Find where the given text appears and provide that cell's center as (x, y) coordinate. 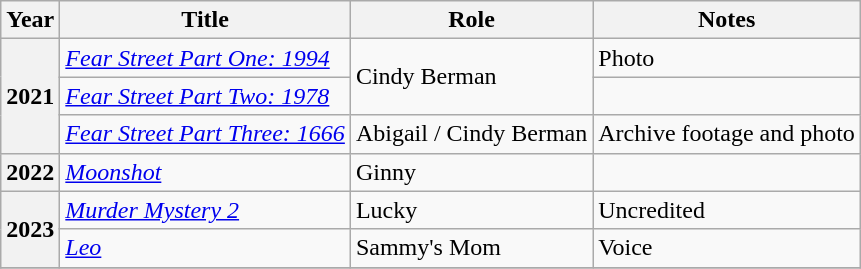
Year (30, 20)
Archive footage and photo (727, 134)
2023 (30, 229)
Abigail / Cindy Berman (471, 134)
Role (471, 20)
2022 (30, 172)
2021 (30, 96)
Murder Mystery 2 (206, 210)
Leo (206, 248)
Fear Street Part One: 1994 (206, 58)
Photo (727, 58)
Uncredited (727, 210)
Moonshot (206, 172)
Sammy's Mom (471, 248)
Title (206, 20)
Fear Street Part Two: 1978 (206, 96)
Fear Street Part Three: 1666 (206, 134)
Lucky (471, 210)
Voice (727, 248)
Notes (727, 20)
Ginny (471, 172)
Cindy Berman (471, 77)
